Output the [X, Y] coordinate of the center of the cell containing the given text.  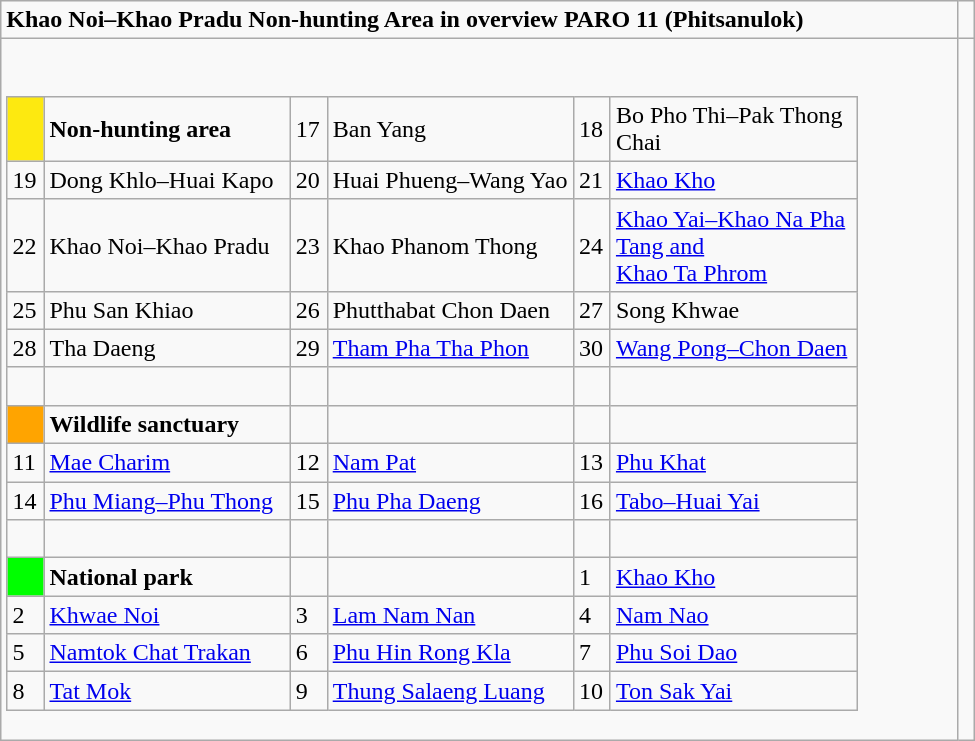
13 [592, 463]
Namtok Chat Trakan [167, 653]
30 [592, 348]
15 [308, 501]
Wildlife sanctuary [167, 424]
16 [592, 501]
Tha Daeng [167, 348]
7 [592, 653]
8 [26, 691]
25 [26, 310]
14 [26, 501]
22 [26, 245]
Phu Miang–Phu Thong [167, 501]
17 [308, 128]
Tabo–Huai Yai [733, 501]
9 [308, 691]
12 [308, 463]
24 [592, 245]
Ban Yang [450, 128]
Phutthabat Chon Daen [450, 310]
Nam Nao [733, 615]
Dong Khlo–Huai Kapo [167, 180]
Phu Khat [733, 463]
Phu San Khiao [167, 310]
Khao Noi–Khao Pradu Non-hunting Area in overview PARO 11 (Phitsanulok) [480, 20]
National park [167, 577]
26 [308, 310]
11 [26, 463]
4 [592, 615]
Ton Sak Yai [733, 691]
Huai Phueng–Wang Yao [450, 180]
Lam Nam Nan [450, 615]
Tham Pha Tha Phon [450, 348]
1 [592, 577]
Song Khwae [733, 310]
6 [308, 653]
Phu Soi Dao [733, 653]
Nam Pat [450, 463]
Non-hunting area [167, 128]
3 [308, 615]
10 [592, 691]
18 [592, 128]
21 [592, 180]
Bo Pho Thi–Pak Thong Chai [733, 128]
23 [308, 245]
Wang Pong–Chon Daen [733, 348]
Khao Noi–Khao Pradu [167, 245]
Phu Pha Daeng [450, 501]
Thung Salaeng Luang [450, 691]
Khao Phanom Thong [450, 245]
29 [308, 348]
Mae Charim [167, 463]
Khwae Noi [167, 615]
2 [26, 615]
5 [26, 653]
Khao Yai–Khao Na Pha Tang andKhao Ta Phrom [733, 245]
Tat Mok [167, 691]
19 [26, 180]
28 [26, 348]
20 [308, 180]
Phu Hin Rong Kla [450, 653]
27 [592, 310]
